Scan for the cell matching the given text and deliver its [x, y] coordinate at center. 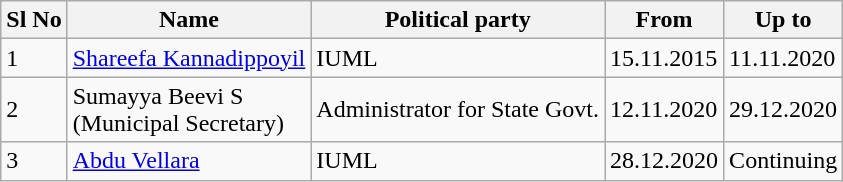
Shareefa Kannadippoyil [189, 58]
2 [34, 110]
15.11.2015 [664, 58]
28.12.2020 [664, 161]
1 [34, 58]
Administrator for State Govt. [458, 110]
Abdu Vellara [189, 161]
29.12.2020 [784, 110]
Continuing [784, 161]
Political party [458, 20]
3 [34, 161]
From [664, 20]
11.11.2020 [784, 58]
12.11.2020 [664, 110]
Sumayya Beevi S(Municipal Secretary) [189, 110]
Sl No [34, 20]
Up to [784, 20]
Name [189, 20]
